Return the (X, Y) coordinate for the center point of the cell that contains the specified text.  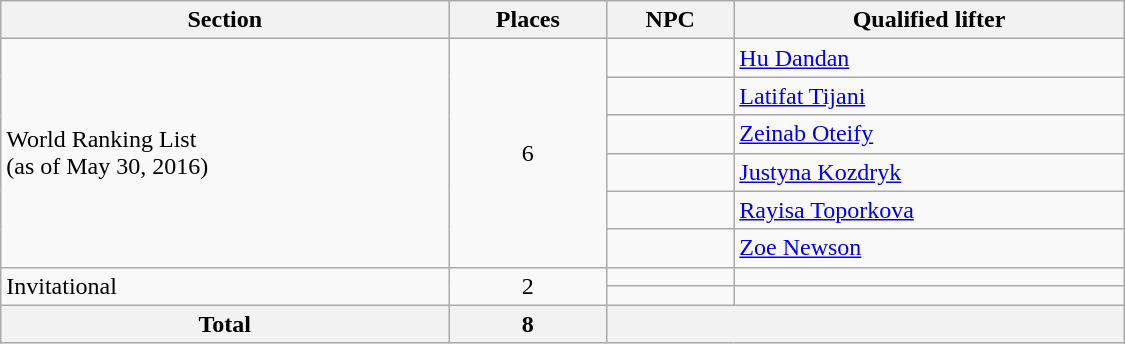
Latifat Tijani (929, 96)
NPC (670, 20)
Hu Dandan (929, 58)
Total (225, 324)
Zeinab Oteify (929, 134)
2 (528, 286)
Qualified lifter (929, 20)
Invitational (225, 286)
Justyna Kozdryk (929, 172)
6 (528, 153)
8 (528, 324)
Zoe Newson (929, 248)
Section (225, 20)
Rayisa Toporkova (929, 210)
Places (528, 20)
World Ranking List(as of May 30, 2016) (225, 153)
